Capture the cell that displays the provided text and extract its (x, y) central coordinate. 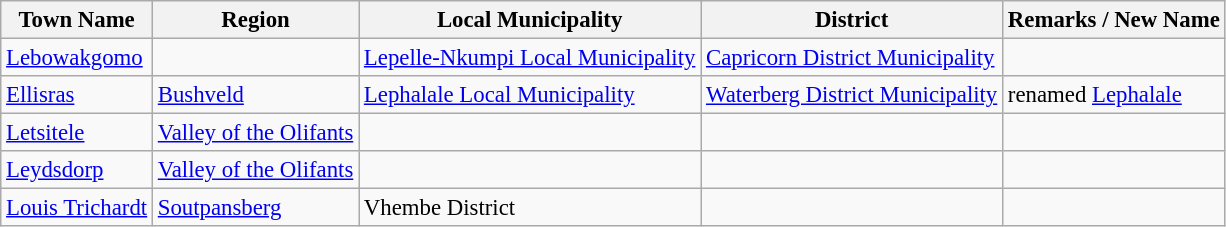
Louis Trichardt (77, 208)
Soutpansberg (255, 208)
Capricorn District Municipality (852, 58)
renamed Lephalale (1114, 95)
Vhembe District (530, 208)
Waterberg District Municipality (852, 95)
Lephalale Local Municipality (530, 95)
Leydsdorp (77, 170)
Region (255, 20)
Town Name (77, 20)
Letsitele (77, 133)
District (852, 20)
Lepelle-Nkumpi Local Municipality (530, 58)
Ellisras (77, 95)
Lebowakgomo (77, 58)
Bushveld (255, 95)
Remarks / New Name (1114, 20)
Local Municipality (530, 20)
